Search for the cell housing the specified text and yield its (X, Y) center coordinate. 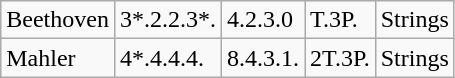
8.4.3.1. (264, 58)
4.2.3.0 (264, 20)
T.3P. (340, 20)
4*.4.4.4. (168, 58)
Beethoven (58, 20)
2T.3P. (340, 58)
Mahler (58, 58)
3*.2.2.3*. (168, 20)
